Locate the cell with the specified text and output its (x, y) center coordinate. 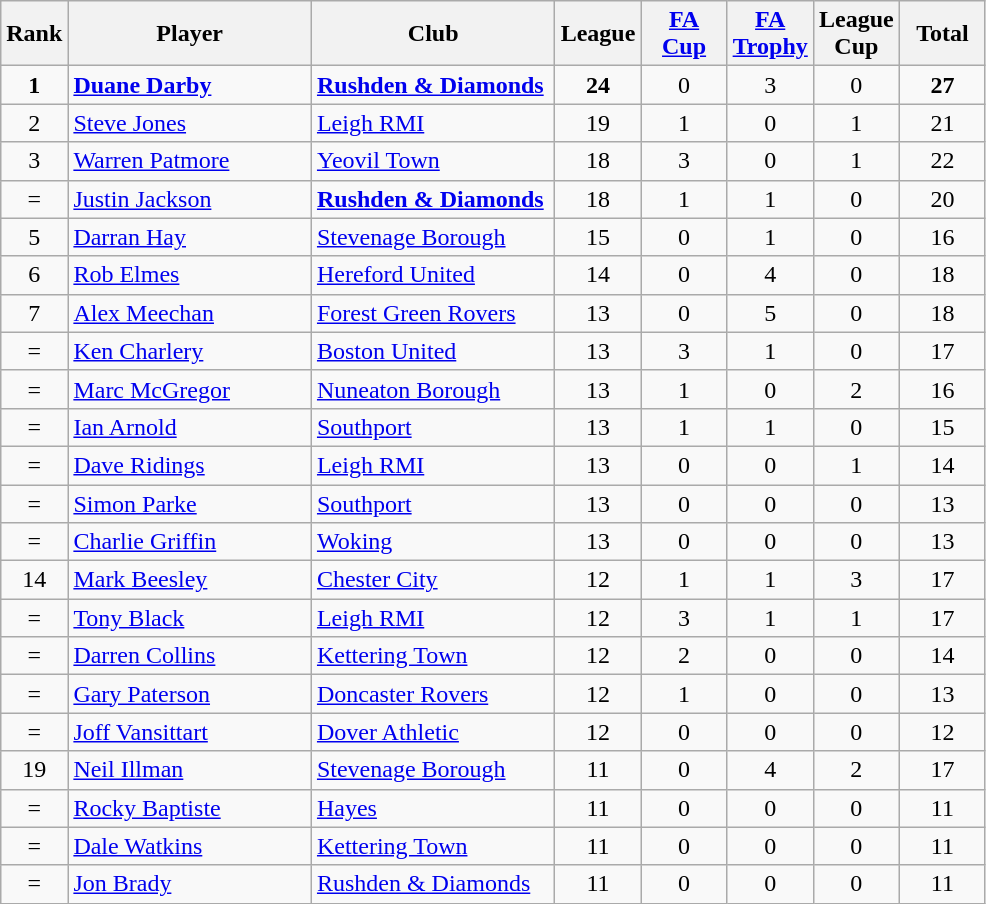
Justin Jackson (190, 199)
Nuneaton Borough (433, 389)
7 (34, 313)
League (598, 34)
Doncaster Rovers (433, 694)
Gary Paterson (190, 694)
24 (598, 85)
Hereford United (433, 275)
Ian Arnold (190, 427)
Dale Watkins (190, 846)
Mark Beesley (190, 580)
Total (942, 34)
Hayes (433, 808)
Chester City (433, 580)
Joff Vansittart (190, 732)
League Cup (856, 34)
Steve Jones (190, 123)
6 (34, 275)
Darren Collins (190, 656)
Rob Elmes (190, 275)
21 (942, 123)
Ken Charlery (190, 351)
20 (942, 199)
Rocky Baptiste (190, 808)
Darran Hay (190, 237)
Duane Darby (190, 85)
Marc McGregor (190, 389)
Dave Ridings (190, 465)
Dover Athletic (433, 732)
Simon Parke (190, 503)
Player (190, 34)
27 (942, 85)
FA Trophy (770, 34)
Charlie Griffin (190, 542)
Tony Black (190, 618)
FA Cup (684, 34)
Neil Illman (190, 770)
Warren Patmore (190, 161)
22 (942, 161)
Jon Brady (190, 884)
Rank (34, 34)
Alex Meechan (190, 313)
Woking (433, 542)
Yeovil Town (433, 161)
Forest Green Rovers (433, 313)
Boston United (433, 351)
Club (433, 34)
